Locate the cell with the specified text and output its [X, Y] center coordinate. 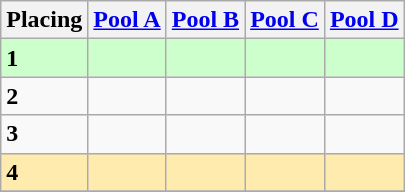
Pool C [285, 20]
Placing [44, 20]
Pool A [127, 20]
1 [44, 58]
3 [44, 134]
Pool D [364, 20]
2 [44, 96]
Pool B [205, 20]
4 [44, 172]
